Find where the given text appears and provide that cell's center as [X, Y] coordinate. 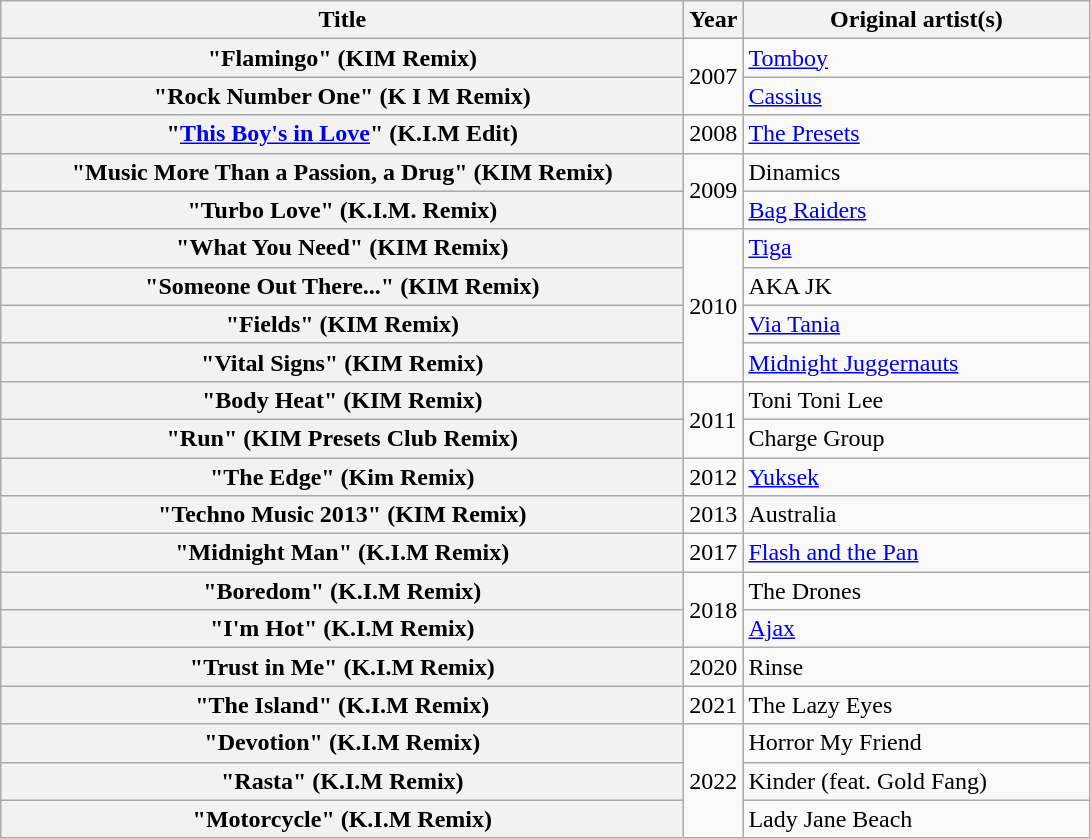
2011 [714, 419]
"Rasta" (K.I.M Remix) [342, 781]
"The Island" (K.I.M Remix) [342, 705]
The Drones [916, 591]
2021 [714, 705]
"Devotion" (K.I.M Remix) [342, 743]
Year [714, 20]
2018 [714, 610]
Yuksek [916, 477]
2009 [714, 191]
2020 [714, 667]
Title [342, 20]
"Someone Out There..." (KIM Remix) [342, 286]
Original artist(s) [916, 20]
Tomboy [916, 58]
"Vital Signs" (KIM Remix) [342, 362]
"Rock Number One" (K I M Remix) [342, 96]
Horror My Friend [916, 743]
AKA JK [916, 286]
"Turbo Love" (K.I.M. Remix) [342, 210]
"This Boy's in Love" (K.I.M Edit) [342, 134]
"I'm Hot" (K.I.M Remix) [342, 629]
2012 [714, 477]
"Techno Music 2013" (KIM Remix) [342, 515]
Dinamics [916, 172]
Flash and the Pan [916, 553]
"Motorcycle" (K.I.M Remix) [342, 819]
Rinse [916, 667]
Lady Jane Beach [916, 819]
"Midnight Man" (K.I.M Remix) [342, 553]
2013 [714, 515]
Tiga [916, 248]
Kinder (feat. Gold Fang) [916, 781]
Via Tania [916, 324]
Ajax [916, 629]
"Run" (KIM Presets Club Remix) [342, 438]
"Music More Than a Passion, a Drug" (KIM Remix) [342, 172]
The Lazy Eyes [916, 705]
2010 [714, 305]
"Boredom" (K.I.M Remix) [342, 591]
Charge Group [916, 438]
Cassius [916, 96]
Bag Raiders [916, 210]
"Trust in Me" (K.I.M Remix) [342, 667]
2008 [714, 134]
Australia [916, 515]
"Body Heat" (KIM Remix) [342, 400]
2022 [714, 781]
Midnight Juggernauts [916, 362]
The Presets [916, 134]
2017 [714, 553]
"The Edge" (Kim Remix) [342, 477]
Toni Toni Lee [916, 400]
2007 [714, 77]
"What You Need" (KIM Remix) [342, 248]
"Fields" (KIM Remix) [342, 324]
"Flamingo" (KIM Remix) [342, 58]
